For the text-containing cell, return its midpoint in [X, Y] coordinate format. 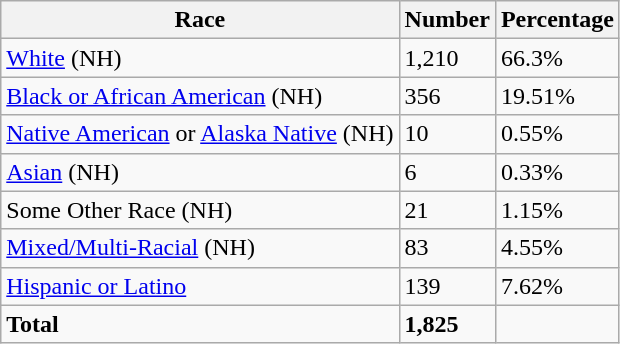
139 [447, 286]
Some Other Race (NH) [200, 210]
Black or African American (NH) [200, 96]
21 [447, 210]
7.62% [557, 286]
Number [447, 20]
0.55% [557, 134]
4.55% [557, 248]
Hispanic or Latino [200, 286]
Mixed/Multi-Racial (NH) [200, 248]
Total [200, 324]
White (NH) [200, 58]
Percentage [557, 20]
6 [447, 172]
1,825 [447, 324]
Native American or Alaska Native (NH) [200, 134]
19.51% [557, 96]
66.3% [557, 58]
0.33% [557, 172]
Asian (NH) [200, 172]
10 [447, 134]
1,210 [447, 58]
1.15% [557, 210]
Race [200, 20]
356 [447, 96]
83 [447, 248]
